Provide the (x, y) coordinate of the cell's center where the given text is located.  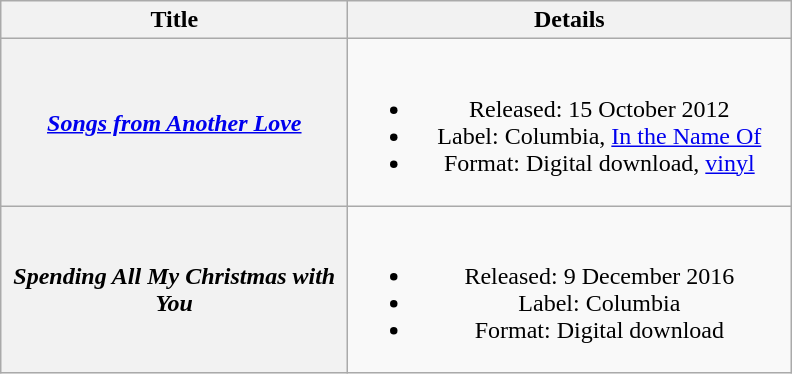
Spending All My Christmas with You (174, 290)
Title (174, 20)
Released: 15 October 2012Label: Columbia, In the Name OfFormat: Digital download, vinyl (570, 122)
Songs from Another Love (174, 122)
Details (570, 20)
Released: 9 December 2016Label: ColumbiaFormat: Digital download (570, 290)
